Extract the [x, y] coordinate from the center of the cell holding the provided text.  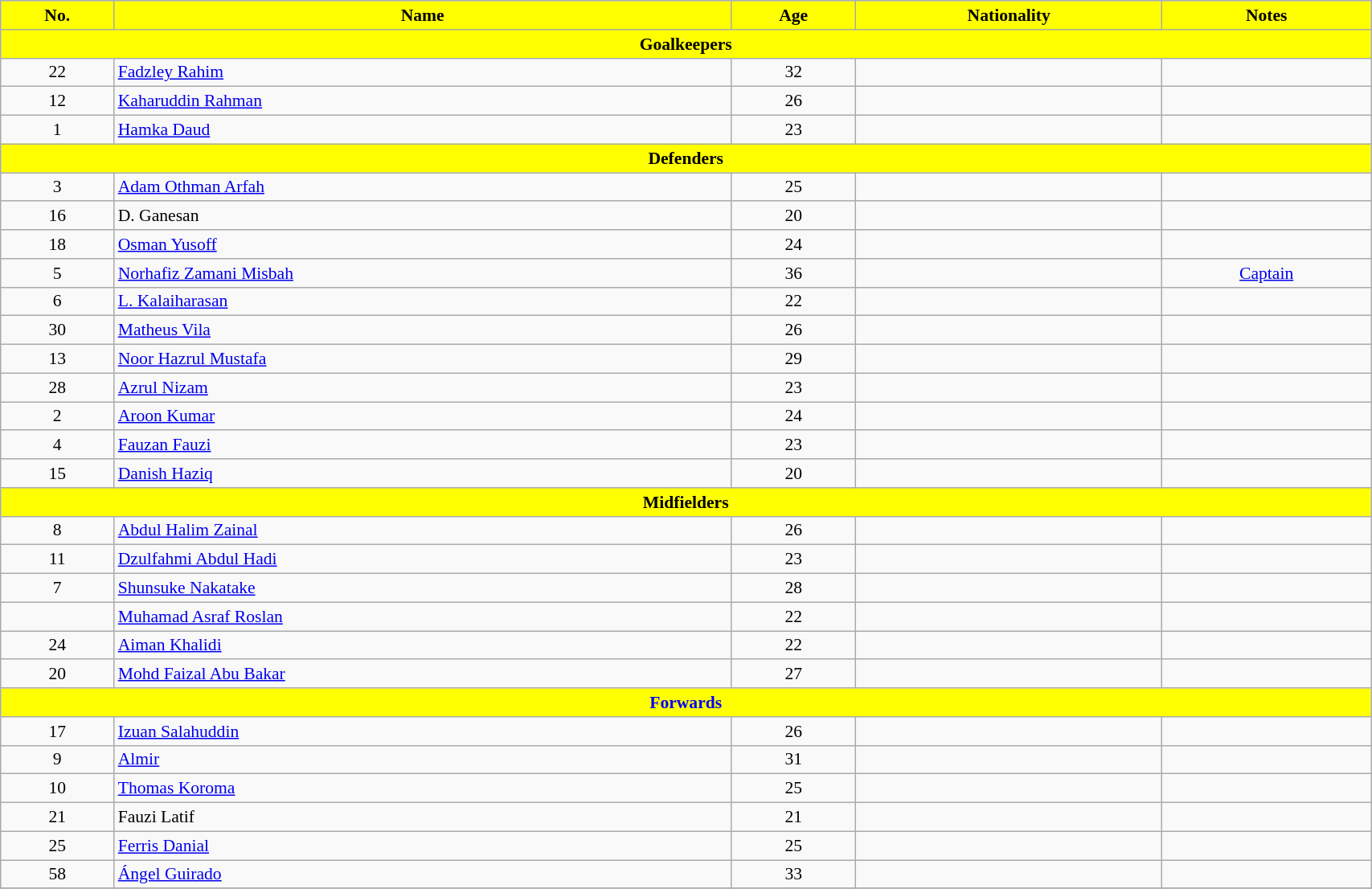
5 [58, 273]
9 [58, 760]
Adam Othman Arfah [423, 187]
Almir [423, 760]
Izuan Salahuddin [423, 731]
Notes [1267, 15]
29 [794, 359]
1 [58, 130]
Thomas Koroma [423, 789]
6 [58, 301]
Osman Yusoff [423, 244]
Age [794, 15]
2 [58, 416]
Noor Hazrul Mustafa [423, 359]
7 [58, 588]
No. [58, 15]
10 [58, 789]
Ángel Guirado [423, 875]
33 [794, 875]
Hamka Daud [423, 130]
Name [423, 15]
Aiman Khalidi [423, 645]
L. Kalaiharasan [423, 301]
Shunsuke Nakatake [423, 588]
Fadzley Rahim [423, 72]
30 [58, 330]
Goalkeepers [686, 44]
D. Ganesan [423, 216]
Muhamad Asraf Roslan [423, 617]
16 [58, 216]
Midfielders [686, 502]
Fauzi Latif [423, 817]
36 [794, 273]
27 [794, 674]
Fauzan Fauzi [423, 445]
18 [58, 244]
Kaharuddin Rahman [423, 101]
Abdul Halim Zainal [423, 531]
Azrul Nizam [423, 387]
Nationality [1010, 15]
Ferris Danial [423, 846]
32 [794, 72]
31 [794, 760]
8 [58, 531]
58 [58, 875]
15 [58, 473]
Mohd Faizal Abu Bakar [423, 674]
3 [58, 187]
12 [58, 101]
Forwards [686, 703]
Dzulfahmi Abdul Hadi [423, 559]
Captain [1267, 273]
Aroon Kumar [423, 416]
Matheus Vila [423, 330]
Defenders [686, 158]
11 [58, 559]
17 [58, 731]
13 [58, 359]
4 [58, 445]
Danish Haziq [423, 473]
Norhafiz Zamani Misbah [423, 273]
